Locate the cell with the specified text and output its (X, Y) center coordinate. 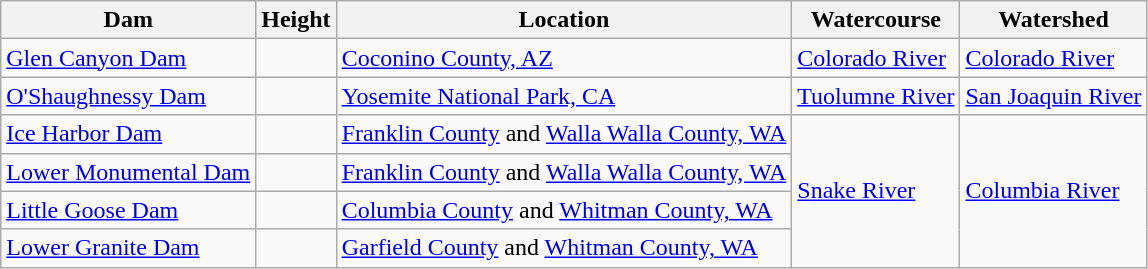
Watercourse (876, 20)
Columbia River (1054, 191)
Lower Monumental Dam (128, 172)
Yosemite National Park, CA (564, 96)
Columbia County and Whitman County, WA (564, 210)
Little Goose Dam (128, 210)
Tuolumne River (876, 96)
Snake River (876, 191)
Height (296, 20)
O'Shaughnessy Dam (128, 96)
Lower Granite Dam (128, 248)
San Joaquin River (1054, 96)
Ice Harbor Dam (128, 134)
Watershed (1054, 20)
Location (564, 20)
Dam (128, 20)
Garfield County and Whitman County, WA (564, 248)
Coconino County, AZ (564, 58)
Glen Canyon Dam (128, 58)
